Output the [X, Y] coordinate of the center of the cell containing the given text.  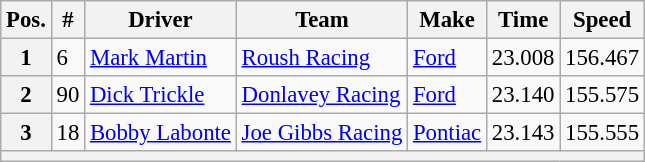
156.467 [602, 58]
Roush Racing [322, 58]
18 [68, 133]
Pontiac [448, 133]
Driver [161, 20]
Pos. [26, 20]
2 [26, 95]
23.008 [524, 58]
23.140 [524, 95]
90 [68, 95]
1 [26, 58]
155.555 [602, 133]
Speed [602, 20]
3 [26, 133]
# [68, 20]
Team [322, 20]
Dick Trickle [161, 95]
23.143 [524, 133]
Make [448, 20]
Time [524, 20]
Mark Martin [161, 58]
6 [68, 58]
Donlavey Racing [322, 95]
Bobby Labonte [161, 133]
Joe Gibbs Racing [322, 133]
155.575 [602, 95]
